Search for the cell housing the specified text and yield its [x, y] center coordinate. 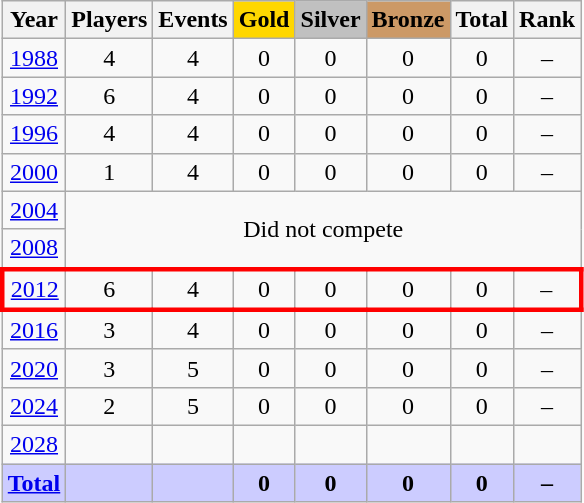
2000 [34, 172]
2028 [34, 444]
Silver [330, 20]
2020 [34, 368]
1996 [34, 134]
1988 [34, 58]
Year [34, 20]
Bronze [408, 20]
2012 [34, 290]
Gold [264, 20]
2004 [34, 210]
2024 [34, 406]
2008 [34, 249]
2 [110, 406]
Did not compete [324, 230]
1992 [34, 96]
1 [110, 172]
Events [193, 20]
Rank [548, 20]
2016 [34, 330]
Players [110, 20]
